Determine the [X, Y] coordinate at the center of the cell enclosing the given text.  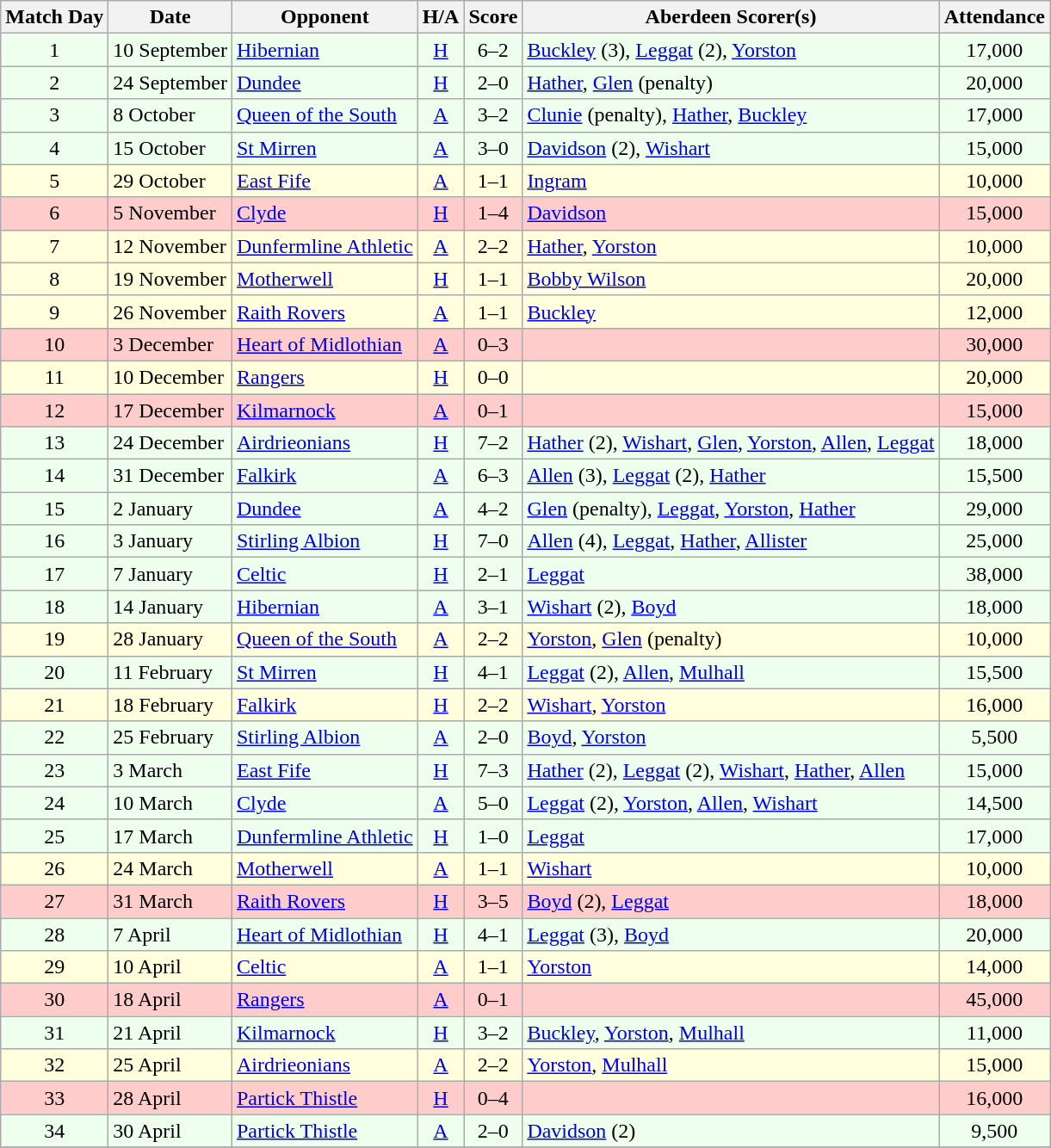
4 [55, 148]
2–1 [493, 574]
3 [55, 115]
12 [55, 410]
5 November [170, 213]
Buckley (3), Leggat (2), Yorston [731, 50]
24 September [170, 83]
21 [55, 705]
7 April [170, 934]
3 January [170, 541]
1–4 [493, 213]
20 [55, 672]
3 March [170, 770]
Aberdeen Scorer(s) [731, 17]
9 [55, 312]
Hather (2), Leggat (2), Wishart, Hather, Allen [731, 770]
Buckley [731, 312]
H/A [441, 17]
3–0 [493, 148]
29 [55, 967]
8 October [170, 115]
Match Day [55, 17]
7 January [170, 574]
Davidson (2), Wishart [731, 148]
Yorston, Glen (penalty) [731, 639]
21 April [170, 1033]
0–0 [493, 377]
3–1 [493, 607]
1–0 [493, 836]
29 October [170, 181]
45,000 [994, 1000]
7 [55, 246]
30 April [170, 1131]
Allen (4), Leggat, Hather, Allister [731, 541]
5 [55, 181]
Wishart [731, 868]
25 April [170, 1065]
Leggat (3), Boyd [731, 934]
Davidson [731, 213]
31 [55, 1033]
Score [493, 17]
38,000 [994, 574]
26 [55, 868]
Bobby Wilson [731, 279]
9,500 [994, 1131]
25 February [170, 738]
Leggat (2), Allen, Mulhall [731, 672]
30,000 [994, 344]
23 [55, 770]
34 [55, 1131]
0–4 [493, 1098]
Hather, Yorston [731, 246]
1 [55, 50]
Leggat (2), Yorston, Allen, Wishart [731, 803]
15 [55, 509]
6 [55, 213]
32 [55, 1065]
Glen (penalty), Leggat, Yorston, Hather [731, 509]
Hather (2), Wishart, Glen, Yorston, Allen, Leggat [731, 443]
22 [55, 738]
10 [55, 344]
12 November [170, 246]
Boyd, Yorston [731, 738]
24 [55, 803]
19 November [170, 279]
0–3 [493, 344]
29,000 [994, 509]
14 January [170, 607]
7–2 [493, 443]
11 February [170, 672]
Date [170, 17]
13 [55, 443]
25,000 [994, 541]
18 February [170, 705]
6–2 [493, 50]
28 [55, 934]
19 [55, 639]
26 November [170, 312]
24 March [170, 868]
Boyd (2), Leggat [731, 901]
14,500 [994, 803]
27 [55, 901]
2 January [170, 509]
10 September [170, 50]
Yorston [731, 967]
10 April [170, 967]
10 December [170, 377]
Davidson (2) [731, 1131]
30 [55, 1000]
28 April [170, 1098]
5,500 [994, 738]
3–5 [493, 901]
12,000 [994, 312]
15 October [170, 148]
6–3 [493, 476]
Yorston, Mulhall [731, 1065]
10 March [170, 803]
5–0 [493, 803]
4–2 [493, 509]
11,000 [994, 1033]
8 [55, 279]
3 December [170, 344]
18 April [170, 1000]
Wishart, Yorston [731, 705]
17 [55, 574]
33 [55, 1098]
Hather, Glen (penalty) [731, 83]
16 [55, 541]
14,000 [994, 967]
17 December [170, 410]
Allen (3), Leggat (2), Hather [731, 476]
2 [55, 83]
25 [55, 836]
Clunie (penalty), Hather, Buckley [731, 115]
7–3 [493, 770]
Buckley, Yorston, Mulhall [731, 1033]
Opponent [325, 17]
Wishart (2), Boyd [731, 607]
31 December [170, 476]
Ingram [731, 181]
24 December [170, 443]
17 March [170, 836]
28 January [170, 639]
31 March [170, 901]
Attendance [994, 17]
14 [55, 476]
7–0 [493, 541]
18 [55, 607]
11 [55, 377]
